Return (X, Y) of the center of cell containing provided text 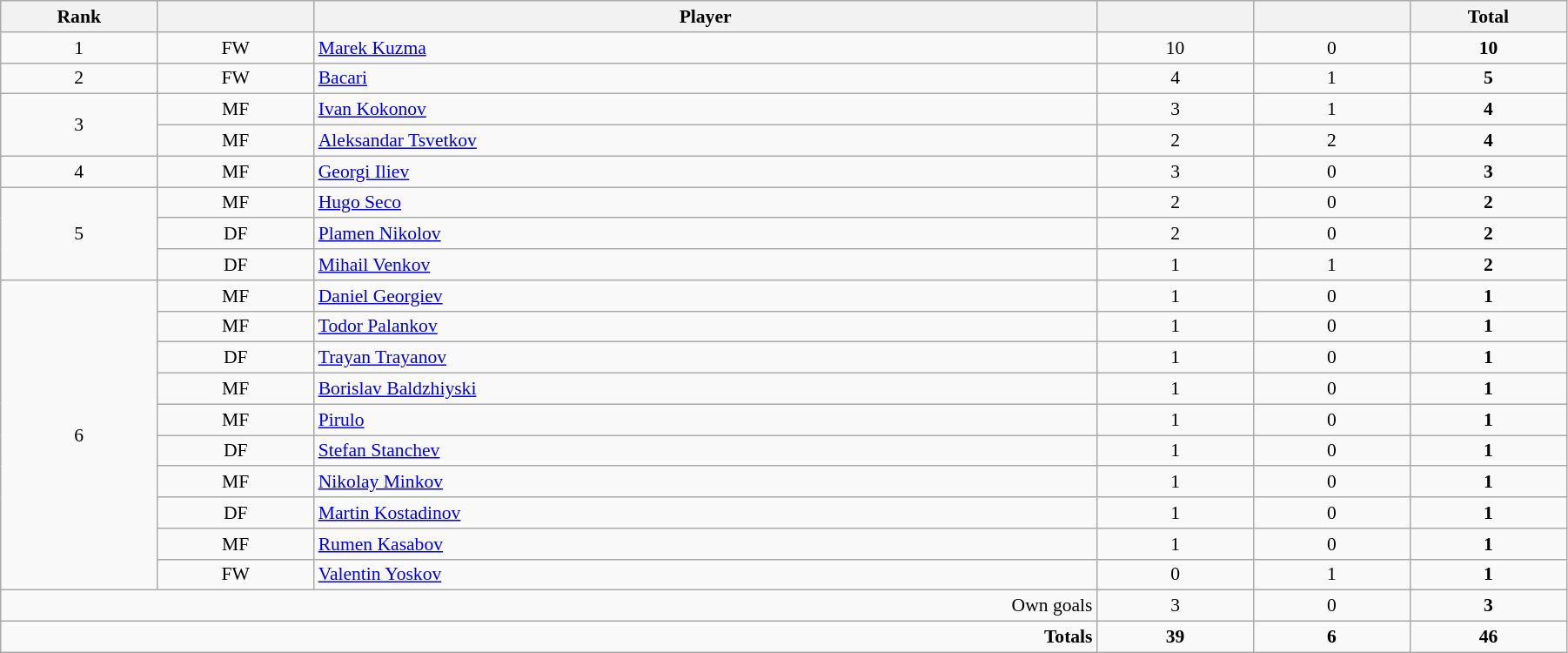
Martin Kostadinov (706, 513)
Totals (549, 637)
Hugo Seco (706, 203)
Stefan Stanchev (706, 451)
Trayan Trayanov (706, 358)
Rank (79, 17)
Mihail Venkov (706, 265)
Georgi Iliev (706, 172)
Own goals (549, 606)
46 (1488, 637)
Bacari (706, 78)
Todor Palankov (706, 326)
Nikolay Minkov (706, 482)
Rumen Kasabov (706, 544)
Marek Kuzma (706, 48)
Aleksandar Tsvetkov (706, 141)
Valentin Yoskov (706, 575)
Pirulo (706, 420)
Total (1488, 17)
Plamen Nikolov (706, 234)
Daniel Georgiev (706, 296)
Player (706, 17)
Borislav Baldzhiyski (706, 389)
39 (1176, 637)
Ivan Kokonov (706, 110)
